Search for the cell housing the specified text and yield its [x, y] center coordinate. 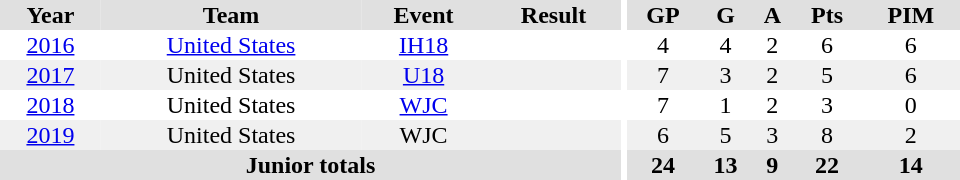
9 [772, 165]
A [772, 15]
Team [231, 15]
GP [663, 15]
2017 [50, 75]
1 [726, 105]
2016 [50, 45]
Event [424, 15]
U18 [424, 75]
Pts [826, 15]
24 [663, 165]
14 [911, 165]
13 [726, 165]
2019 [50, 135]
G [726, 15]
2018 [50, 105]
22 [826, 165]
PIM [911, 15]
Year [50, 15]
Result [554, 15]
Junior totals [310, 165]
8 [826, 135]
IH18 [424, 45]
0 [911, 105]
